Detect which cell encompasses the target text, then output its (X, Y) center coordinate. 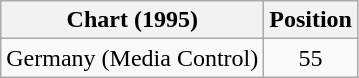
Germany (Media Control) (132, 58)
55 (311, 58)
Position (311, 20)
Chart (1995) (132, 20)
